Capture the cell that displays the provided text and extract its (X, Y) central coordinate. 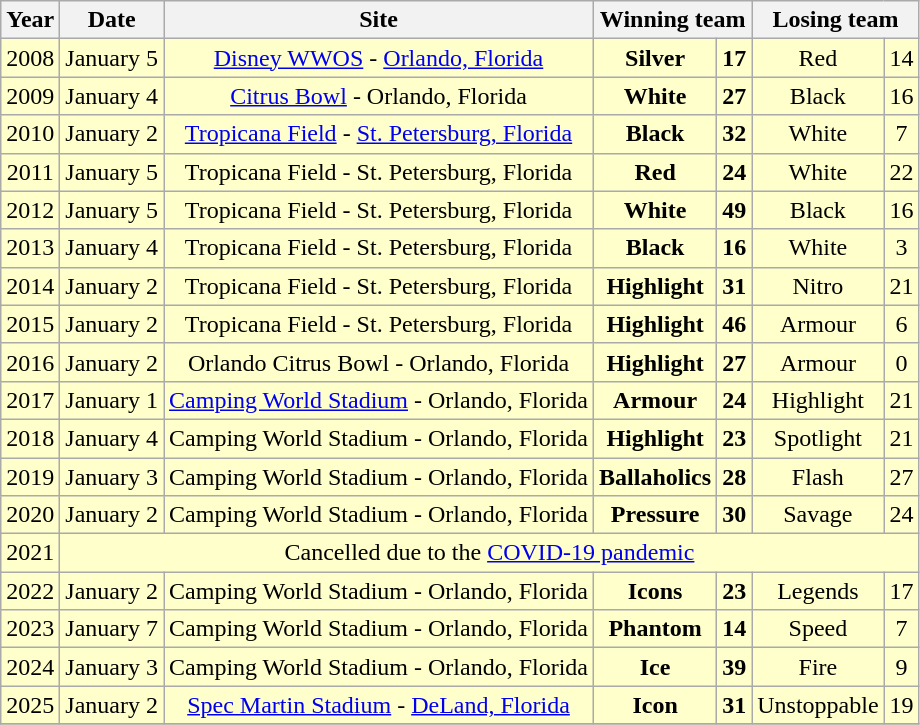
Spec Martin Stadium - DeLand, Florida (379, 705)
Cancelled due to the COVID-19 pandemic (490, 553)
2023 (30, 629)
2016 (30, 362)
2012 (30, 210)
39 (734, 667)
Spotlight (818, 438)
2015 (30, 324)
Winning team (673, 20)
January 7 (112, 629)
Fire (818, 667)
Losing team (836, 20)
2020 (30, 515)
Unstoppable (818, 705)
9 (902, 667)
2019 (30, 477)
30 (734, 515)
Ice (656, 667)
Pressure (656, 515)
2017 (30, 400)
Icon (656, 705)
Ballaholics (656, 477)
2021 (30, 553)
2009 (30, 96)
Phantom (656, 629)
2014 (30, 286)
49 (734, 210)
Flash (818, 477)
22 (902, 172)
Date (112, 20)
Legends (818, 591)
28 (734, 477)
Silver (656, 58)
2018 (30, 438)
0 (902, 362)
January 1 (112, 400)
Year (30, 20)
Disney WWOS - Orlando, Florida (379, 58)
2025 (30, 705)
2011 (30, 172)
32 (734, 134)
6 (902, 324)
2013 (30, 248)
46 (734, 324)
2022 (30, 591)
Orlando Citrus Bowl - Orlando, Florida (379, 362)
Icons (656, 591)
2010 (30, 134)
Speed (818, 629)
3 (902, 248)
Citrus Bowl - Orlando, Florida (379, 96)
Site (379, 20)
Nitro (818, 286)
19 (902, 705)
Savage (818, 515)
2024 (30, 667)
2008 (30, 58)
